Search for the cell housing the specified text and yield its (x, y) center coordinate. 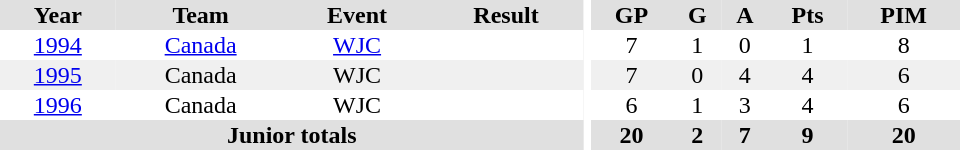
PIM (904, 15)
3 (745, 105)
Team (201, 15)
Event (358, 15)
A (745, 15)
Junior totals (292, 135)
GP (631, 15)
8 (904, 45)
1994 (58, 45)
Year (58, 15)
Result (506, 15)
9 (808, 135)
2 (698, 135)
1995 (58, 75)
1996 (58, 105)
G (698, 15)
Pts (808, 15)
